From the cell containing the given text, extract its center point as [X, Y] coordinate. 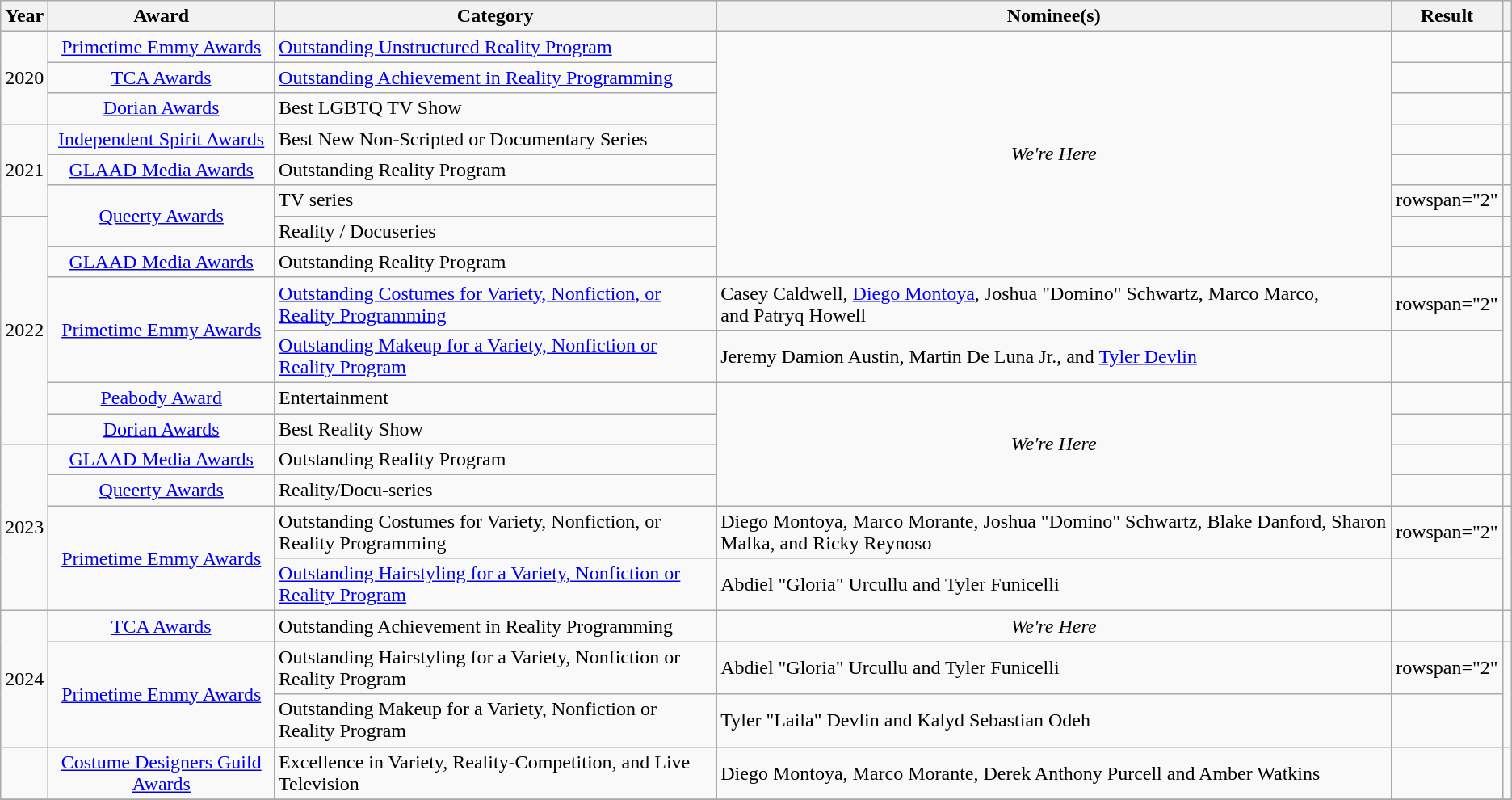
Award [162, 16]
Outstanding Unstructured Reality Program [496, 47]
TV series [496, 200]
Jeremy Damion Austin, Martin De Luna Jr., and Tyler Devlin [1054, 356]
Result [1447, 16]
Excellence in Variety, Reality-Competition, and Live Television [496, 773]
Tyler "Laila" Devlin and Kalyd Sebastian Odeh [1054, 721]
Best New Non-Scripted or Documentary Series [496, 139]
Nominee(s) [1054, 16]
Best Reality Show [496, 429]
Year [24, 16]
Casey Caldwell, Diego Montoya, Joshua "Domino" Schwartz, Marco Marco, and Patryq Howell [1054, 304]
Entertainment [496, 398]
2023 [24, 528]
Independent Spirit Awards [162, 139]
Diego Montoya, Marco Morante, Derek Anthony Purcell and Amber Watkins [1054, 773]
2022 [24, 330]
Diego Montoya, Marco Morante, Joshua "Domino" Schwartz, Blake Danford, Sharon Malka, and Ricky Reynoso [1054, 532]
Best LGBTQ TV Show [496, 108]
Peabody Award [162, 398]
Reality/Docu-series [496, 491]
2024 [24, 679]
2020 [24, 78]
Category [496, 16]
2021 [24, 170]
Costume Designers Guild Awards [162, 773]
Reality / Docuseries [496, 231]
